Find where the given text appears and provide that cell's center as (x, y) coordinate. 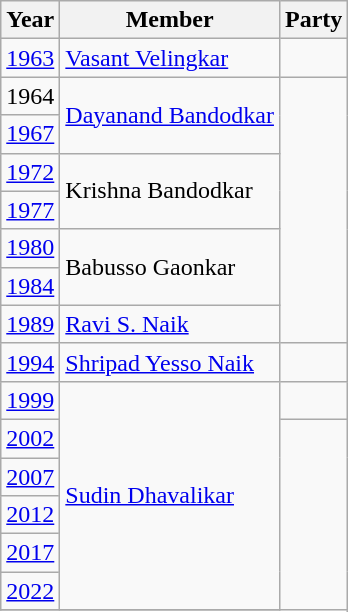
2012 (30, 515)
1984 (30, 286)
1999 (30, 400)
Ravi S. Naik (170, 324)
2007 (30, 477)
1980 (30, 248)
Krishna Bandodkar (170, 191)
Year (30, 20)
1989 (30, 324)
1967 (30, 134)
1977 (30, 210)
1994 (30, 362)
1963 (30, 58)
2002 (30, 438)
Vasant Velingkar (170, 58)
Babusso Gaonkar (170, 267)
Member (170, 20)
Shripad Yesso Naik (170, 362)
Dayanand Bandodkar (170, 115)
2017 (30, 553)
Party (313, 20)
2022 (30, 591)
1972 (30, 172)
1964 (30, 96)
Sudin Dhavalikar (170, 495)
